Provide the [x, y] coordinate of the cell's center where the given text is located.  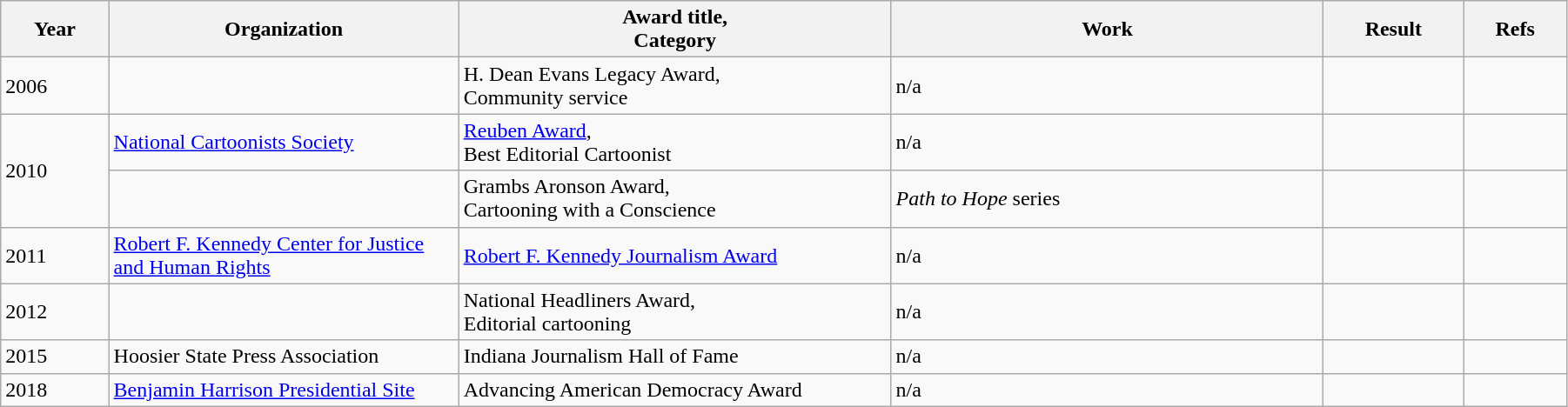
Hoosier State Press Association [284, 357]
2011 [55, 256]
Benjamin Harrison Presidential Site [284, 390]
2012 [55, 311]
Grambs Aronson Award,Cartooning with a Conscience [675, 198]
H. Dean Evans Legacy Award,Community service [675, 85]
Award title,Category [675, 30]
Advancing American Democracy Award [675, 390]
Organization [284, 30]
Path to Hope series [1107, 198]
Indiana Journalism Hall of Fame [675, 357]
2006 [55, 85]
National Headliners Award,Editorial cartooning [675, 311]
Robert F. Kennedy Journalism Award [675, 256]
2015 [55, 357]
Year [55, 30]
Result [1394, 30]
Reuben Award,Best Editorial Cartoonist [675, 143]
2018 [55, 390]
Work [1107, 30]
Robert F. Kennedy Center for Justice and Human Rights [284, 256]
Refs [1516, 30]
National Cartoonists Society [284, 143]
2010 [55, 170]
